Search for the cell housing the specified text and yield its [x, y] center coordinate. 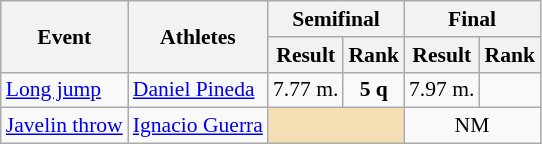
5 q [374, 90]
Athletes [198, 36]
Event [64, 36]
7.97 m. [442, 90]
Ignacio Guerra [198, 126]
Long jump [64, 90]
7.77 m. [306, 90]
Javelin throw [64, 126]
Daniel Pineda [198, 90]
NM [472, 126]
Final [472, 19]
Semifinal [336, 19]
